Return the [X, Y] coordinate for the center point of the cell that contains the specified text.  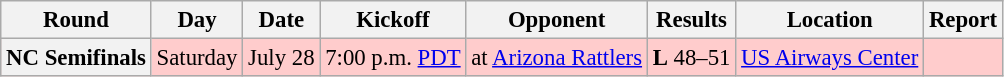
Saturday [197, 58]
Round [76, 20]
Day [197, 20]
Location [830, 20]
NC Semifinals [76, 58]
July 28 [282, 58]
Date [282, 20]
Results [691, 20]
L 48–51 [691, 58]
at Arizona Rattlers [556, 58]
Report [964, 20]
7:00 p.m. PDT [393, 58]
Kickoff [393, 20]
US Airways Center [830, 58]
Opponent [556, 20]
